Return the (x, y) coordinate for the center point of the cell that contains the specified text.  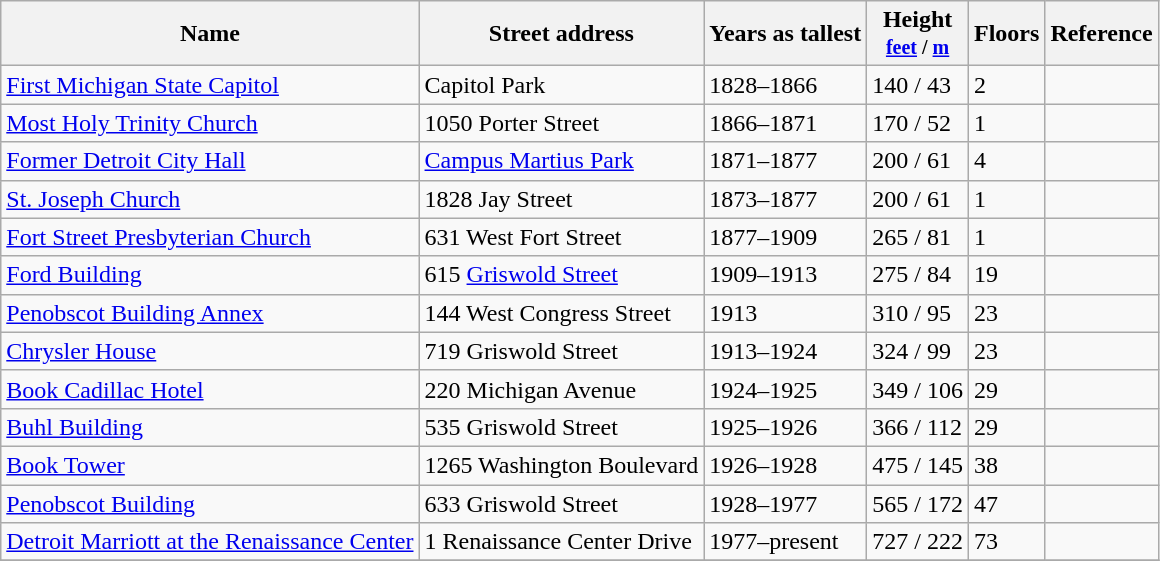
Years as tallest (786, 34)
1909–1913 (786, 275)
1925–1926 (786, 427)
1265 Washington Boulevard (562, 465)
631 West Fort Street (562, 237)
Former Detroit City Hall (210, 161)
565 / 172 (918, 503)
1877–1909 (786, 237)
615 Griswold Street (562, 275)
Name (210, 34)
Street address (562, 34)
First Michigan State Capitol (210, 85)
275 / 84 (918, 275)
719 Griswold Street (562, 351)
Ford Building (210, 275)
1866–1871 (786, 123)
1050 Porter Street (562, 123)
Buhl Building (210, 427)
1913–1924 (786, 351)
1977–present (786, 542)
73 (1006, 542)
Chrysler House (210, 351)
Campus Martius Park (562, 161)
1928–1977 (786, 503)
140 / 43 (918, 85)
535 Griswold Street (562, 427)
1 Renaissance Center Drive (562, 542)
Detroit Marriott at the Renaissance Center (210, 542)
1828–1866 (786, 85)
1873–1877 (786, 199)
1828 Jay Street (562, 199)
1913 (786, 313)
19 (1006, 275)
Penobscot Building Annex (210, 313)
38 (1006, 465)
4 (1006, 161)
St. Joseph Church (210, 199)
1871–1877 (786, 161)
2 (1006, 85)
47 (1006, 503)
Floors (1006, 34)
Most Holy Trinity Church (210, 123)
633 Griswold Street (562, 503)
1926–1928 (786, 465)
Penobscot Building (210, 503)
Heightfeet / m (918, 34)
Book Tower (210, 465)
265 / 81 (918, 237)
310 / 95 (918, 313)
Capitol Park (562, 85)
170 / 52 (918, 123)
1924–1925 (786, 389)
Reference (1102, 34)
Fort Street Presbyterian Church (210, 237)
475 / 145 (918, 465)
144 West Congress Street (562, 313)
324 / 99 (918, 351)
220 Michigan Avenue (562, 389)
727 / 222 (918, 542)
349 / 106 (918, 389)
Book Cadillac Hotel (210, 389)
366 / 112 (918, 427)
